Locate the cell with the specified text and output its [x, y] center coordinate. 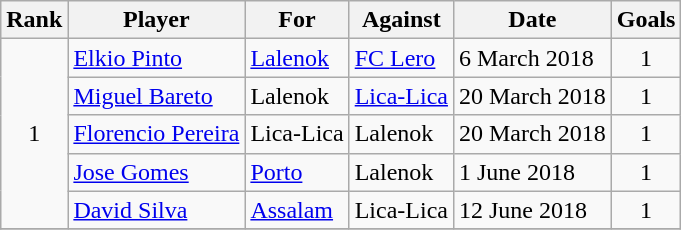
Porto [297, 172]
Miguel Bareto [156, 96]
Assalam [297, 210]
Jose Gomes [156, 172]
12 June 2018 [532, 210]
6 March 2018 [532, 58]
David Silva [156, 210]
Goals [646, 20]
Elkio Pinto [156, 58]
Rank [34, 20]
Against [401, 20]
1 June 2018 [532, 172]
Date [532, 20]
FC Lero [401, 58]
Player [156, 20]
Florencio Pereira [156, 134]
For [297, 20]
